Return [X, Y] of the center of cell containing provided text 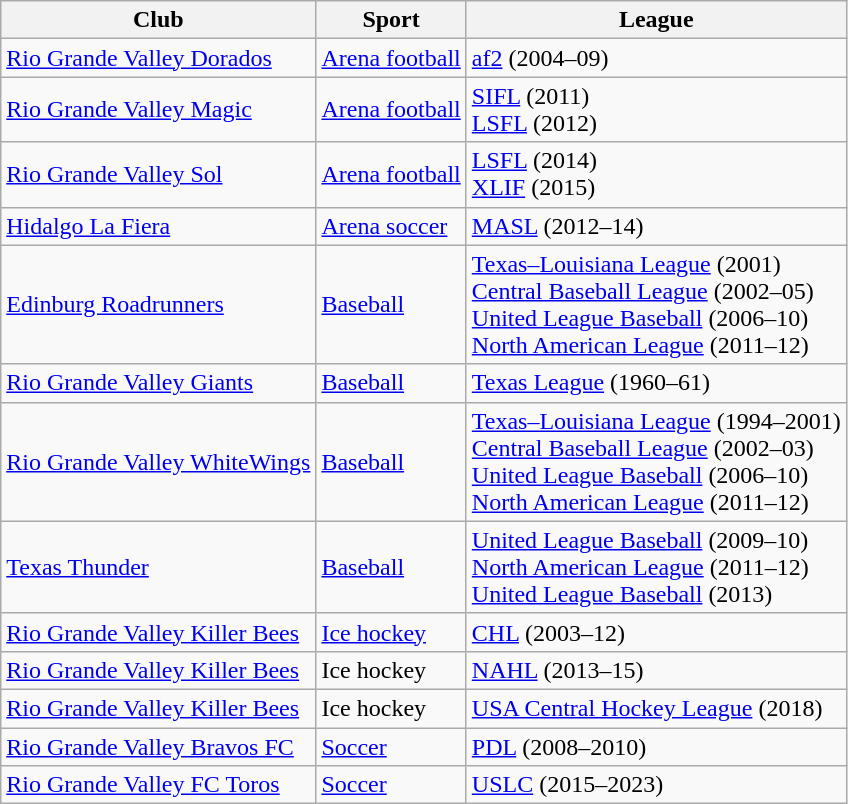
MASL (2012–14) [656, 226]
SIFL (2011)LSFL (2012) [656, 110]
League [656, 20]
United League Baseball (2009–10)North American League (2011–12)United League Baseball (2013) [656, 567]
Rio Grande Valley FC Toros [158, 785]
Rio Grande Valley Sol [158, 174]
Texas–Louisiana League (2001)Central Baseball League (2002–05)United League Baseball (2006–10)North American League (2011–12) [656, 304]
USLC (2015–2023) [656, 785]
Texas Thunder [158, 567]
Edinburg Roadrunners [158, 304]
Rio Grande Valley Bravos FC [158, 747]
Club [158, 20]
Rio Grande Valley WhiteWings [158, 462]
NAHL (2013–15) [656, 670]
Rio Grande Valley Dorados [158, 58]
Texas–Louisiana League (1994–2001)Central Baseball League (2002–03)United League Baseball (2006–10)North American League (2011–12) [656, 462]
Arena soccer [391, 226]
Rio Grande Valley Giants [158, 383]
LSFL (2014)XLIF (2015) [656, 174]
af2 (2004–09) [656, 58]
USA Central Hockey League (2018) [656, 708]
PDL (2008–2010) [656, 747]
CHL (2003–12) [656, 632]
Hidalgo La Fiera [158, 226]
Texas League (1960–61) [656, 383]
Sport [391, 20]
Rio Grande Valley Magic [158, 110]
